Provide the (x, y) coordinate of the cell's center where the given text is located.  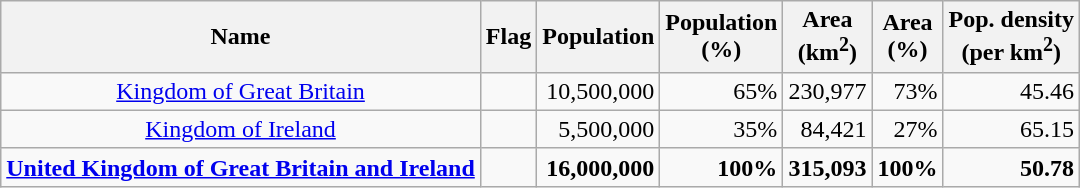
315,093 (828, 167)
35% (722, 129)
Pop. density(per km2) (1011, 37)
Area(%) (908, 37)
Kingdom of Ireland (241, 129)
16,000,000 (598, 167)
Flag (508, 37)
Name (241, 37)
Kingdom of Great Britain (241, 91)
Population(%) (722, 37)
Population (598, 37)
65.15 (1011, 129)
65% (722, 91)
United Kingdom of Great Britain and Ireland (241, 167)
50.78 (1011, 167)
10,500,000 (598, 91)
73% (908, 91)
230,977 (828, 91)
45.46 (1011, 91)
Area(km2) (828, 37)
27% (908, 129)
84,421 (828, 129)
5,500,000 (598, 129)
